For the text-containing cell, return its midpoint in (x, y) coordinate format. 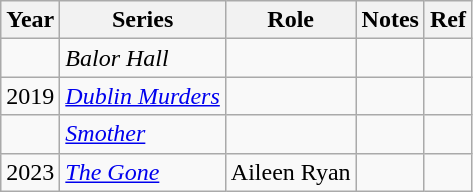
Series (143, 20)
Balor Hall (143, 58)
Role (290, 20)
Notes (390, 20)
The Gone (143, 172)
Year (30, 20)
Dublin Murders (143, 96)
Aileen Ryan (290, 172)
2019 (30, 96)
2023 (30, 172)
Smother (143, 134)
Ref (448, 20)
